Determine the [x, y] coordinate at the center of the cell enclosing the given text.  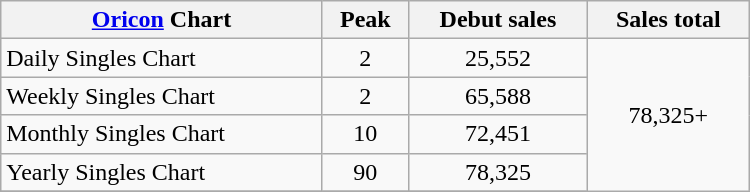
25,552 [498, 58]
10 [365, 134]
72,451 [498, 134]
90 [365, 172]
Monthly Singles Chart [162, 134]
Oricon Chart [162, 20]
Sales total [668, 20]
Peak [365, 20]
Daily Singles Chart [162, 58]
Yearly Singles Chart [162, 172]
78,325 [498, 172]
Debut sales [498, 20]
78,325+ [668, 115]
Weekly Singles Chart [162, 96]
65,588 [498, 96]
